Pinpoint the cell where the given text exists, returning its [X, Y] midpoint coordinate. 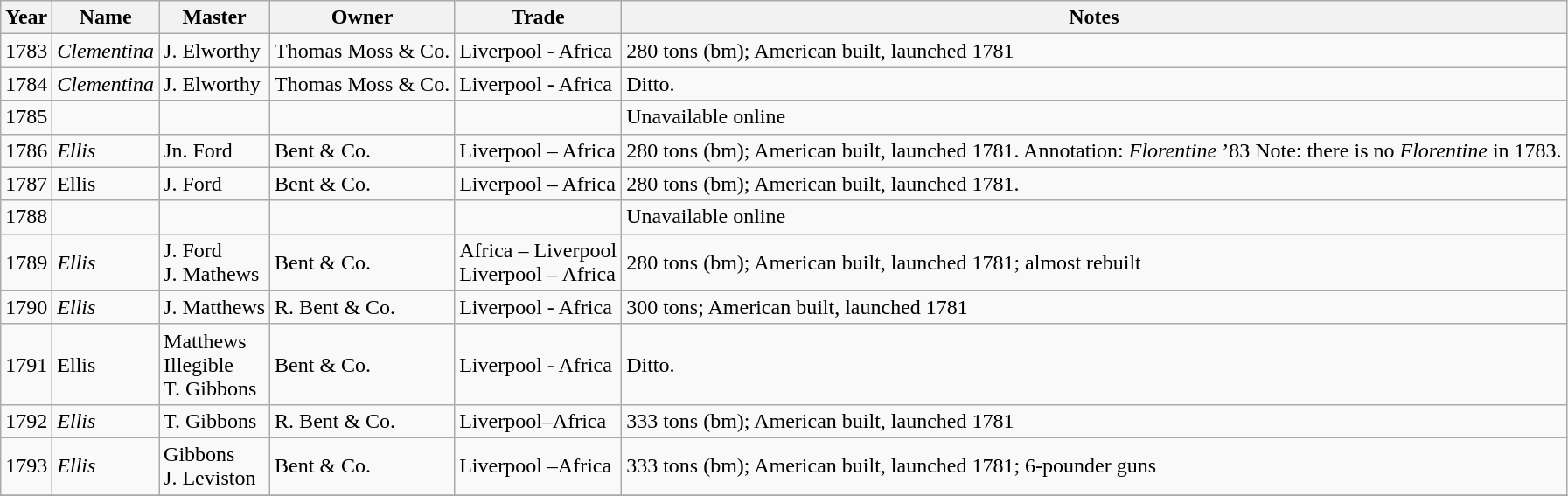
1787 [26, 184]
GibbonsJ. Leviston [215, 465]
1793 [26, 465]
Name [106, 17]
333 tons (bm); American built, launched 1781 [1094, 421]
280 tons (bm); American built, launched 1781. [1094, 184]
1791 [26, 364]
Liverpool–Africa [539, 421]
1788 [26, 217]
1792 [26, 421]
Liverpool –Africa [539, 465]
Jn. Ford [215, 150]
Master [215, 17]
Notes [1094, 17]
300 tons; American built, launched 1781 [1094, 307]
J. Matthews [215, 307]
Africa – Liverpool Liverpool – Africa [539, 262]
1783 [26, 51]
J. Ford J. Mathews [215, 262]
1789 [26, 262]
1786 [26, 150]
Owner [362, 17]
J. Ford [215, 184]
1790 [26, 307]
Trade [539, 17]
Year [26, 17]
1785 [26, 117]
MatthewsIllegibleT. Gibbons [215, 364]
280 tons (bm); American built, launched 1781 [1094, 51]
1784 [26, 84]
T. Gibbons [215, 421]
333 tons (bm); American built, launched 1781; 6-pounder guns [1094, 465]
280 tons (bm); American built, launched 1781; almost rebuilt [1094, 262]
280 tons (bm); American built, launched 1781. Annotation: Florentine ’83 Note: there is no Florentine in 1783. [1094, 150]
